Detect which cell encompasses the target text, then output its (X, Y) center coordinate. 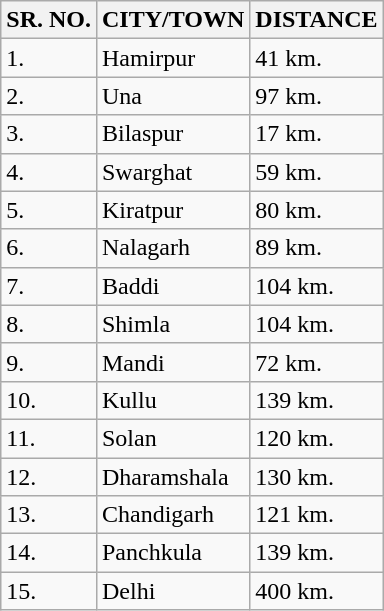
72 km. (316, 362)
Dharamshala (172, 477)
11. (49, 438)
Swarghat (172, 172)
Delhi (172, 591)
Nalagarh (172, 248)
4. (49, 172)
120 km. (316, 438)
121 km. (316, 515)
Shimla (172, 324)
Baddi (172, 286)
6. (49, 248)
17 km. (316, 134)
400 km. (316, 591)
97 km. (316, 96)
Hamirpur (172, 58)
CITY/TOWN (172, 20)
3. (49, 134)
9. (49, 362)
59 km. (316, 172)
DISTANCE (316, 20)
Solan (172, 438)
8. (49, 324)
Una (172, 96)
10. (49, 400)
Panchkula (172, 553)
7. (49, 286)
12. (49, 477)
Kullu (172, 400)
14. (49, 553)
80 km. (316, 210)
130 km. (316, 477)
89 km. (316, 248)
2. (49, 96)
Mandi (172, 362)
Chandigarh (172, 515)
13. (49, 515)
41 km. (316, 58)
Bilaspur (172, 134)
1. (49, 58)
SR. NO. (49, 20)
15. (49, 591)
Kiratpur (172, 210)
5. (49, 210)
